Locate the cell with the specified text and output its [x, y] center coordinate. 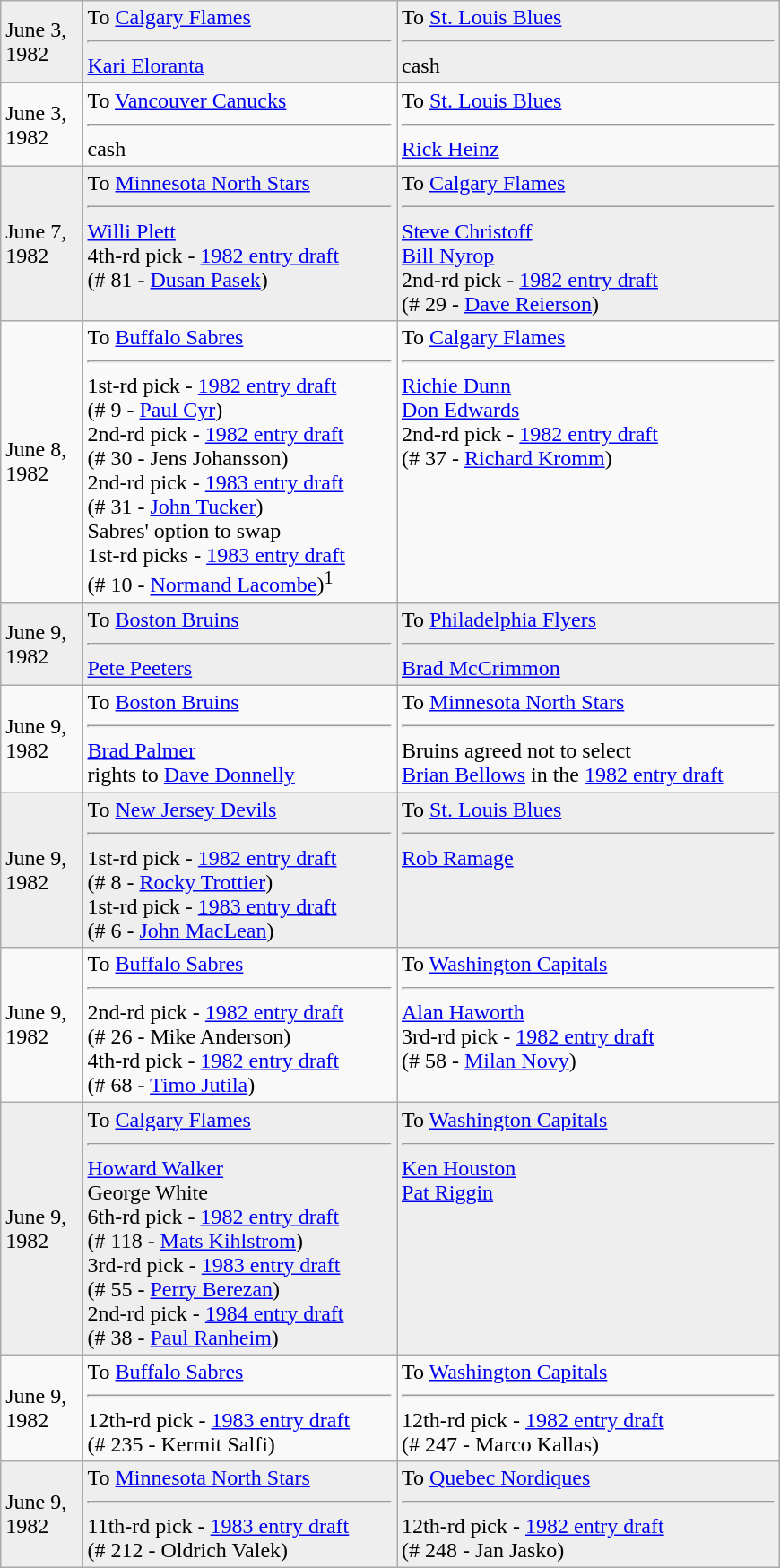
To Washington CapitalsKen HoustonPat Riggin [588, 1228]
June 7,1982 [41, 244]
To Quebec Nordiques12th-rd pick - 1982 entry draft(# 248 - Jan Jasko) [588, 1515]
To Vancouver Canuckscash [240, 125]
To Minnesota North StarsWilli Plett4th-rd pick - 1982 entry draft(# 81 - Dusan Pasek) [240, 244]
To Calgary FlamesSteve ChristoffBill Nyrop2nd-rd pick - 1982 entry draft(# 29 - Dave Reierson) [588, 244]
To St. Louis BluesRob Ramage [588, 870]
To Buffalo Sabres2nd-rd pick - 1982 entry draft(# 26 - Mike Anderson)4th-rd pick - 1982 entry draft(# 68 - Timo Jutila) [240, 1026]
To Calgary FlamesRichie DunnDon Edwards2nd-rd pick - 1982 entry draft(# 37 - Richard Kromm) [588, 463]
June 8,1982 [41, 463]
To Washington CapitalsAlan Haworth3rd-rd pick - 1982 entry draft(# 58 - Milan Novy) [588, 1026]
To Minnesota North Stars11th-rd pick - 1983 entry draft(# 212 - Oldrich Valek) [240, 1515]
To Calgary FlamesKari Eloranta [240, 42]
To Minnesota North StarsBruins agreed not to selectBrian Bellows in the 1982 entry draft [588, 739]
To St. Louis Bluescash [588, 42]
To St. Louis BluesRick Heinz [588, 125]
To Boston BruinsBrad Palmerrights to Dave Donnelly [240, 739]
To New Jersey Devils1st-rd pick - 1982 entry draft(# 8 - Rocky Trottier)1st-rd pick - 1983 entry draft(# 6 - John MacLean) [240, 870]
To Boston BruinsPete Peeters [240, 644]
To Washington Capitals12th-rd pick - 1982 entry draft(# 247 - Marco Kallas) [588, 1408]
To Buffalo Sabres12th-rd pick - 1983 entry draft(# 235 - Kermit Salfi) [240, 1408]
To Philadelphia FlyersBrad McCrimmon [588, 644]
